For the text-containing cell, return its midpoint in (X, Y) coordinate format. 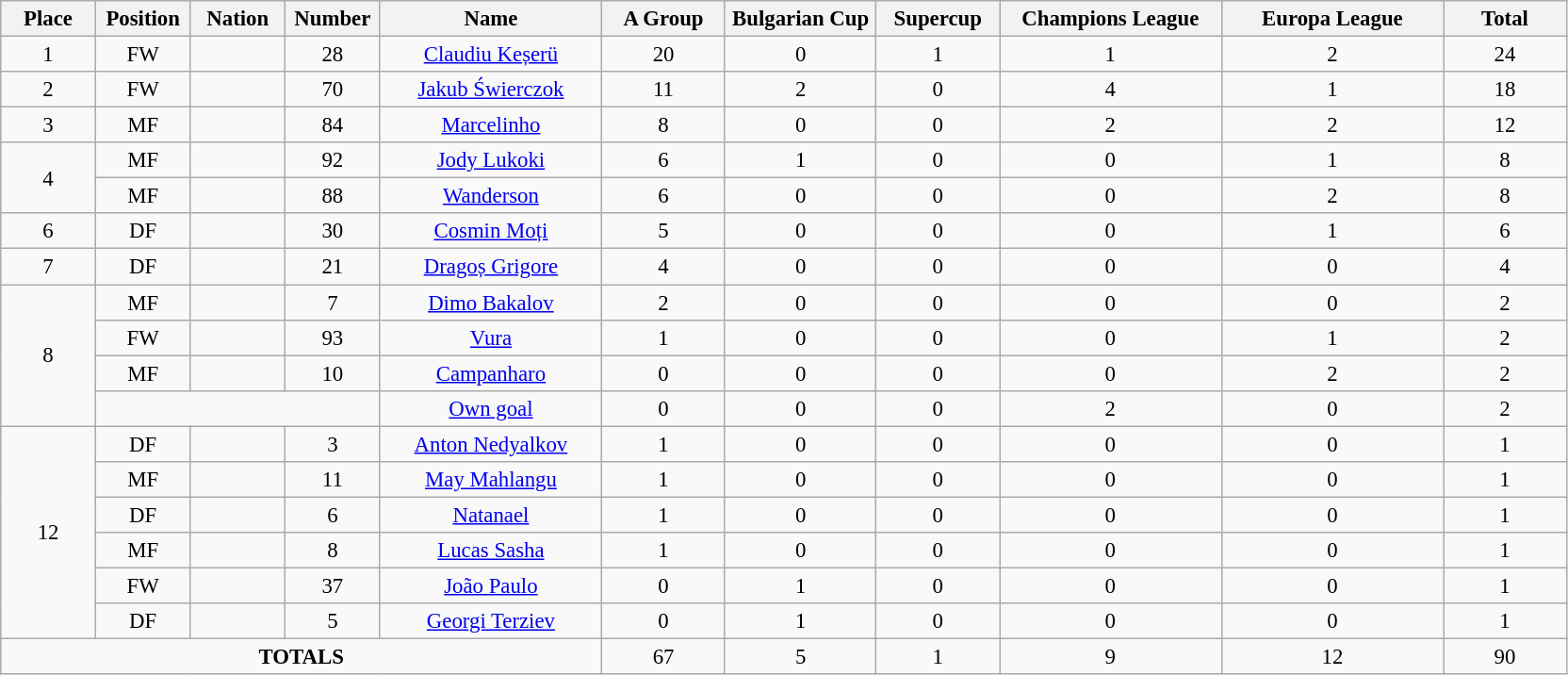
Claudiu Keșerü (491, 55)
Place (49, 19)
84 (334, 125)
Lucas Sasha (491, 551)
Natanael (491, 515)
Anton Nedyalkov (491, 444)
93 (334, 337)
Position (143, 19)
30 (334, 231)
A Group (663, 19)
Marcelinho (491, 125)
28 (334, 55)
Own goal (491, 408)
92 (334, 160)
24 (1506, 55)
Campanharo (491, 373)
70 (334, 90)
10 (334, 373)
Total (1506, 19)
90 (1506, 657)
May Mahlangu (491, 480)
Jody Lukoki (491, 160)
TOTALS (302, 657)
Cosmin Moți (491, 231)
Bulgarian Cup (801, 19)
Vura (491, 337)
9 (1110, 657)
Champions League (1110, 19)
67 (663, 657)
88 (334, 196)
Name (491, 19)
Wanderson (491, 196)
Number (334, 19)
20 (663, 55)
Supercup (939, 19)
18 (1506, 90)
Georgi Terziev (491, 621)
Europa League (1332, 19)
21 (334, 267)
Jakub Świerczok (491, 90)
Dragoș Grigore (491, 267)
Dimo Bakalov (491, 303)
37 (334, 585)
João Paulo (491, 585)
Nation (237, 19)
